Provide the (X, Y) coordinate of the cell's center where the given text is located.  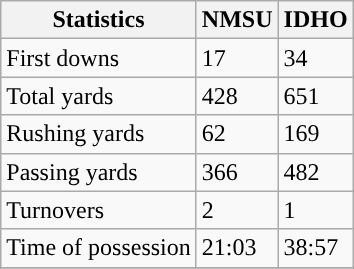
21:03 (237, 248)
First downs (99, 58)
Turnovers (99, 210)
38:57 (316, 248)
482 (316, 172)
IDHO (316, 20)
169 (316, 134)
Rushing yards (99, 134)
Time of possession (99, 248)
Total yards (99, 96)
651 (316, 96)
Passing yards (99, 172)
366 (237, 172)
2 (237, 210)
34 (316, 58)
Statistics (99, 20)
62 (237, 134)
428 (237, 96)
NMSU (237, 20)
17 (237, 58)
1 (316, 210)
